Find where the given text appears and provide that cell's center as (X, Y) coordinate. 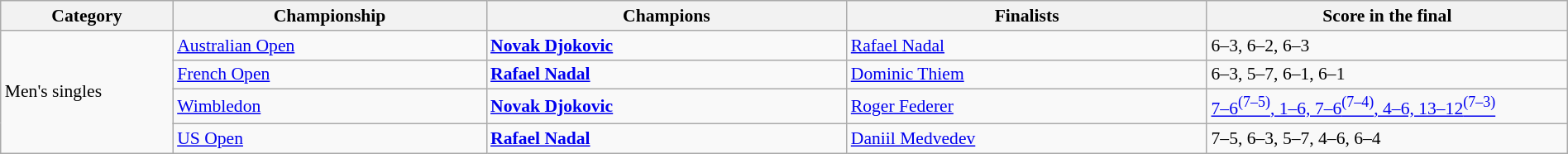
Champions (667, 16)
French Open (329, 75)
Roger Federer (1027, 106)
Men's singles (87, 92)
Australian Open (329, 46)
Category (87, 16)
Daniil Medvedev (1027, 138)
6–3, 6–2, 6–3 (1387, 46)
7–5, 6–3, 5–7, 4–6, 6–4 (1387, 138)
Championship (329, 16)
Dominic Thiem (1027, 75)
7–6(7–5), 1–6, 7–6(7–4), 4–6, 13–12(7–3) (1387, 106)
US Open (329, 138)
Wimbledon (329, 106)
Score in the final (1387, 16)
Finalists (1027, 16)
6–3, 5–7, 6–1, 6–1 (1387, 75)
